Detect which cell encompasses the target text, then output its [X, Y] center coordinate. 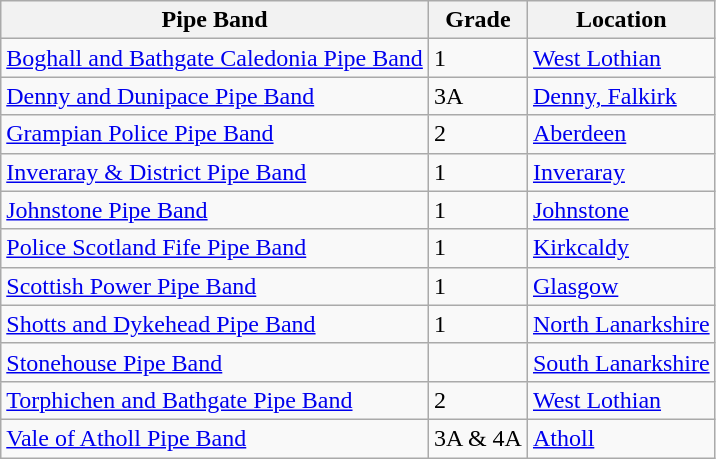
Aberdeen [621, 134]
Grampian Police Pipe Band [215, 134]
Stonehouse Pipe Band [215, 362]
Atholl [621, 438]
Shotts and Dykehead Pipe Band [215, 324]
Police Scotland Fife Pipe Band [215, 248]
Scottish Power Pipe Band [215, 286]
Pipe Band [215, 20]
Vale of Atholl Pipe Band [215, 438]
Johnstone [621, 210]
3A [478, 96]
North Lanarkshire [621, 324]
Johnstone Pipe Band [215, 210]
3A & 4A [478, 438]
Kirkcaldy [621, 248]
South Lanarkshire [621, 362]
Torphichen and Bathgate Pipe Band [215, 400]
Denny and Dunipace Pipe Band [215, 96]
Glasgow [621, 286]
Denny, Falkirk [621, 96]
Inveraray [621, 172]
Grade [478, 20]
Location [621, 20]
Boghall and Bathgate Caledonia Pipe Band [215, 58]
Inveraray & District Pipe Band [215, 172]
